Pinpoint the cell where the given text exists, returning its (X, Y) midpoint coordinate. 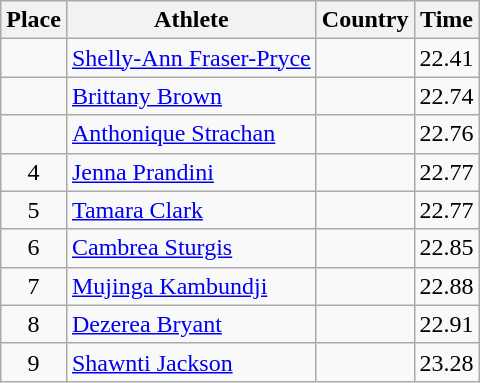
Cambrea Sturgis (191, 248)
22.74 (446, 96)
Tamara Clark (191, 210)
22.85 (446, 248)
Athlete (191, 20)
8 (34, 324)
9 (34, 362)
Dezerea Bryant (191, 324)
Place (34, 20)
Anthonique Strachan (191, 134)
4 (34, 172)
Jenna Prandini (191, 172)
Shelly-Ann Fraser-Pryce (191, 58)
Brittany Brown (191, 96)
Shawnti Jackson (191, 362)
22.91 (446, 324)
22.88 (446, 286)
5 (34, 210)
23.28 (446, 362)
7 (34, 286)
22.41 (446, 58)
6 (34, 248)
Country (365, 20)
22.76 (446, 134)
Mujinga Kambundji (191, 286)
Time (446, 20)
